Capture the cell that displays the provided text and extract its (x, y) central coordinate. 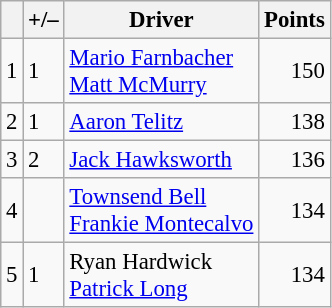
138 (294, 122)
4 (12, 210)
Mario Farnbacher Matt McMurry (162, 72)
Points (294, 20)
3 (12, 160)
+/– (44, 20)
5 (12, 276)
Driver (162, 20)
150 (294, 72)
136 (294, 160)
Townsend Bell Frankie Montecalvo (162, 210)
Ryan Hardwick Patrick Long (162, 276)
Jack Hawksworth (162, 160)
Aaron Telitz (162, 122)
